Locate the cell with the specified text and output its (x, y) center coordinate. 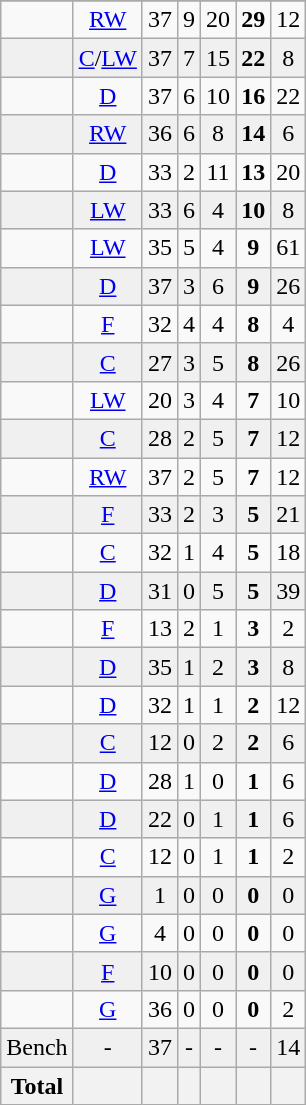
Total (37, 1085)
39 (288, 591)
11 (218, 172)
18 (288, 553)
27 (160, 362)
31 (160, 591)
21 (288, 515)
15 (218, 58)
Bench (37, 1047)
29 (254, 20)
C/LW (108, 58)
61 (288, 248)
16 (254, 96)
